Locate the cell with the specified text and output its (X, Y) center coordinate. 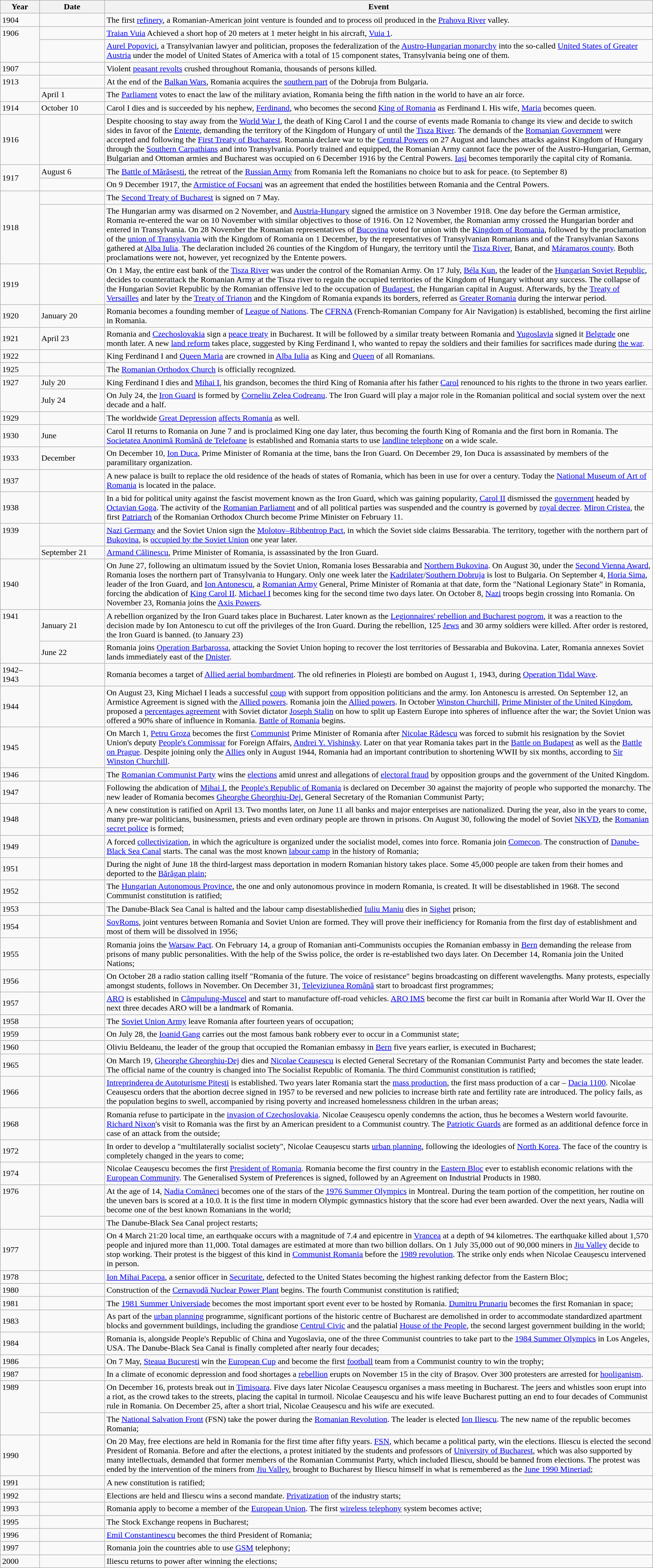
1986 (20, 1361)
August 6 (72, 171)
1984 (20, 1343)
1939 (20, 541)
1959 (20, 1034)
1930 (20, 435)
The Romanian Orthodox Church is officially recognized. (379, 369)
1955 (20, 954)
July 24 (72, 400)
Romania apply to become a member of the European Union. The first wireless telephony system becomes active; (379, 1509)
1976 (20, 1207)
The Second Treaty of Bucharest is signed on 7 May. (379, 197)
1958 (20, 1021)
Iliescu returns to power after winning the elections; (379, 1561)
1978 (20, 1277)
1997 (20, 1548)
1922 (20, 356)
1949 (20, 846)
1981 (20, 1303)
King Ferdinand I and Queen Maria are crowned in Alba Iulia as King and Queen of all Romanians. (379, 356)
December (72, 458)
October 10 (72, 108)
1933 (20, 458)
1960 (20, 1047)
January 20 (72, 316)
1946 (20, 775)
1918 (20, 227)
January 21 (72, 625)
Construction of the Cernavodă Nuclear Power Plant begins. The fourth Communist constitution is ratified; (379, 1290)
Date (72, 7)
The Parliament votes to enact the law of the military aviation, Romania being the fifth nation in the world to have an air force. (379, 95)
Armand Călinescu, Prime Minister of Romania, is assassinated by the Iron Guard. (379, 552)
Oliviu Beldeanu, the leader of the group that occupied the Romanian embassy in Bern five years earlier, is executed in Bucharest; (379, 1047)
On 7 May, Steaua București win the European Cup and become the first football team from a Communist country to win the trophy; (379, 1361)
1990 (20, 1455)
1907 (20, 69)
1937 (20, 480)
April 23 (72, 338)
1966 (20, 1092)
1980 (20, 1290)
1987 (20, 1374)
July 20 (72, 382)
The Stock Exchange reopens in Bucharest; (379, 1522)
The worldwide Great Depression affects Romania as well. (379, 418)
Event (379, 7)
June (72, 435)
Emil Constantinescu becomes the third President of Romania; (379, 1535)
1989 (20, 1408)
Romania becomes a target of Allied aerial bombardment. The old refineries in Ploiești are bombed on August 1, 1943, during Operation Tidal Wave. (379, 675)
1945 (20, 748)
Romania join the countries able to use GSM telephony; (379, 1548)
Elections are held and Iliescu wins a second mandate. Privatization of the industry starts; (379, 1496)
1920 (20, 316)
April 1 (72, 95)
1992 (20, 1496)
Violent peasant revolts crushed throughout Romania, thousands of persons killed. (379, 69)
1972 (20, 1151)
1995 (20, 1522)
1953 (20, 909)
Year (20, 7)
1921 (20, 338)
1942–1943 (20, 675)
1947 (20, 792)
On 9 December 1917, the Armistice of Focsani was an agreement that ended the hostilities between Romania and the Central Powers. (379, 184)
Ion Mihai Pacepa, a senior officer in Securitate, defected to the United States becoming the highest ranking defector from the Eastern Bloc; (379, 1277)
1948 (20, 819)
1974 (20, 1174)
1941 (20, 636)
The Danube-Black Sea Canal is halted and the labour camp disestablishedied Iuliu Maniu dies in Sighet prison; (379, 909)
On July 28, the Ioanid Gang carries out the most famous bank robbery ever to occur in a Communist state; (379, 1034)
The Battle of Mărășești, the retreat of the Russian Army from Romania left the Romanians no choice but to ask for peace. (to September 8) (379, 171)
1906 (20, 44)
At the end of the Balkan Wars, Romania acquires the southern part of the Dobruja from Bulgaria. (379, 82)
1927 (20, 393)
1951 (20, 869)
1993 (20, 1509)
1956 (20, 981)
1940 (20, 584)
1991 (20, 1483)
1983 (20, 1321)
Carol I dies and is succeeded by his nephew, Ferdinand, who becomes the second King of Romania as Ferdinand I. His wife, Maria becomes queen. (379, 108)
The first refinery, a Romanian-American joint venture is founded and to process oil produced in the Prahova River valley. (379, 20)
Traian Vuia Achieved a short hop of 20 meters at 1 meter height in his aircraft, Vuia 1. (379, 33)
June 22 (72, 653)
1925 (20, 369)
1968 (20, 1124)
1952 (20, 891)
A new constitution is ratified; (379, 1483)
1913 (20, 88)
1914 (20, 108)
1917 (20, 178)
1954 (20, 927)
1977 (20, 1250)
The Danube-Black Sea Canal project restarts; (379, 1223)
1938 (20, 508)
The Soviet Union Army leave Romania after fourteen years of occupation; (379, 1021)
2000 (20, 1561)
1919 (20, 285)
1916 (20, 140)
1957 (20, 1003)
1996 (20, 1535)
1904 (20, 20)
1929 (20, 418)
1944 (20, 706)
September 21 (72, 552)
1965 (20, 1065)
